Identify which cell holds the provided text, then report its (X, Y) central coordinate. 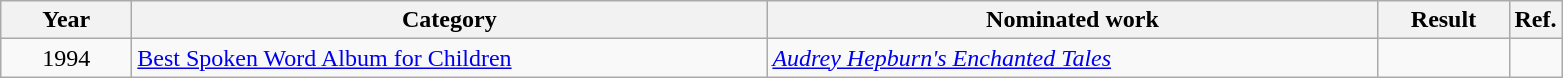
Year (66, 20)
Result (1444, 20)
Best Spoken Word Album for Children (450, 58)
Nominated work (1072, 20)
Ref. (1536, 20)
1994 (66, 58)
Audrey Hepburn's Enchanted Tales (1072, 58)
Category (450, 20)
